Locate the cell with the specified text and output its (X, Y) center coordinate. 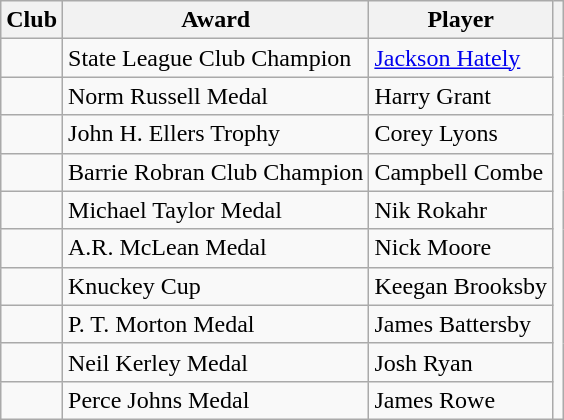
Norm Russell Medal (216, 96)
James Rowe (461, 400)
Keegan Brooksby (461, 286)
P. T. Morton Medal (216, 324)
Award (216, 20)
Michael Taylor Medal (216, 210)
Barrie Robran Club Champion (216, 172)
Harry Grant (461, 96)
James Battersby (461, 324)
John H. Ellers Trophy (216, 134)
Club (32, 20)
Jackson Hately (461, 58)
State League Club Champion (216, 58)
Perce Johns Medal (216, 400)
Knuckey Cup (216, 286)
Campbell Combe (461, 172)
Nik Rokahr (461, 210)
A.R. McLean Medal (216, 248)
Josh Ryan (461, 362)
Corey Lyons (461, 134)
Neil Kerley Medal (216, 362)
Nick Moore (461, 248)
Player (461, 20)
